Pinpoint the cell where the given text exists, returning its [X, Y] midpoint coordinate. 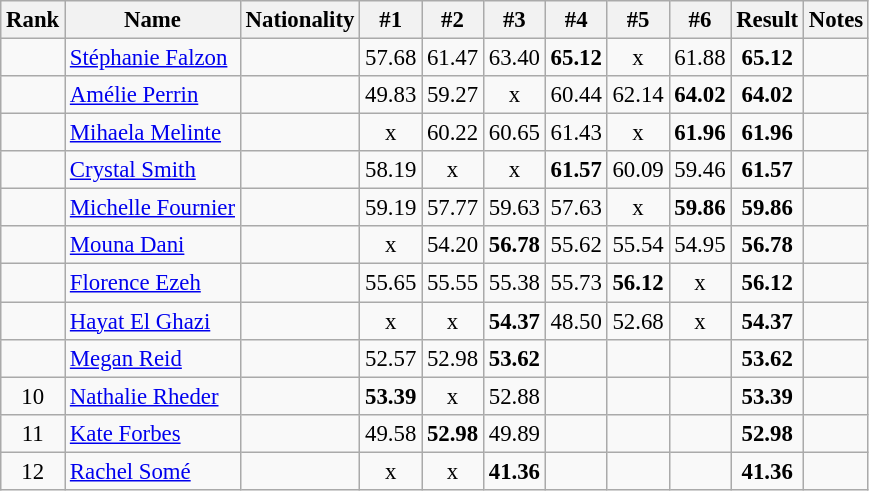
55.54 [638, 245]
63.40 [514, 58]
49.58 [391, 433]
Result [768, 20]
49.83 [391, 95]
60.09 [638, 170]
55.65 [391, 283]
52.68 [638, 321]
#3 [514, 20]
59.19 [391, 208]
Amélie Perrin [153, 95]
Crystal Smith [153, 170]
60.44 [576, 95]
#5 [638, 20]
Nationality [300, 20]
55.38 [514, 283]
48.50 [576, 321]
Nathalie Rheder [153, 396]
55.55 [453, 283]
54.95 [700, 245]
54.20 [453, 245]
#1 [391, 20]
Mouna Dani [153, 245]
57.77 [453, 208]
52.88 [514, 396]
Rachel Somé [153, 471]
Florence Ezeh [153, 283]
Hayat El Ghazi [153, 321]
62.14 [638, 95]
52.57 [391, 358]
59.46 [700, 170]
12 [33, 471]
#2 [453, 20]
60.65 [514, 133]
11 [33, 433]
59.63 [514, 208]
Notes [836, 20]
55.62 [576, 245]
Mihaela Melinte [153, 133]
Stéphanie Falzon [153, 58]
61.43 [576, 133]
#4 [576, 20]
10 [33, 396]
60.22 [453, 133]
61.47 [453, 58]
49.89 [514, 433]
#6 [700, 20]
Michelle Fournier [153, 208]
58.19 [391, 170]
57.63 [576, 208]
Kate Forbes [153, 433]
61.88 [700, 58]
Megan Reid [153, 358]
59.27 [453, 95]
57.68 [391, 58]
55.73 [576, 283]
Rank [33, 20]
Name [153, 20]
